Locate the cell with the specified text and output its [X, Y] center coordinate. 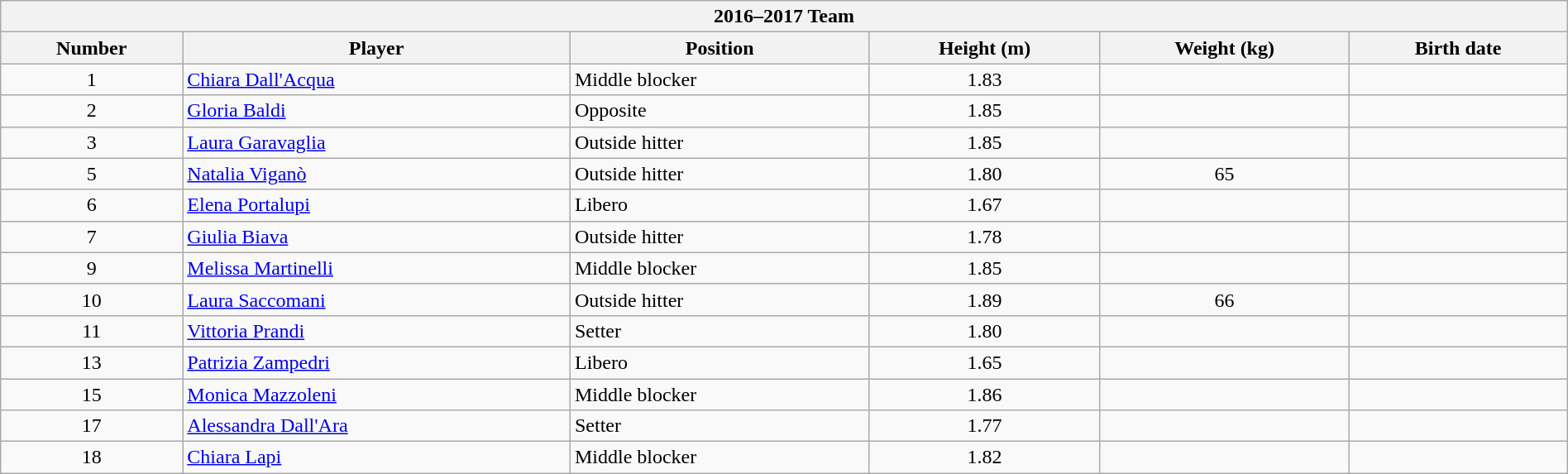
18 [92, 457]
Player [377, 48]
17 [92, 426]
1.83 [984, 79]
Height (m) [984, 48]
5 [92, 174]
1.78 [984, 237]
65 [1224, 174]
11 [92, 331]
Vittoria Prandi [377, 331]
6 [92, 205]
Opposite [719, 111]
Chiara Dall'Acqua [377, 79]
Melissa Martinelli [377, 268]
Patrizia Zampedri [377, 362]
Laura Garavaglia [377, 142]
1.65 [984, 362]
1.67 [984, 205]
Giulia Biava [377, 237]
Weight (kg) [1224, 48]
2 [92, 111]
Monica Mazzoleni [377, 395]
3 [92, 142]
1.86 [984, 395]
9 [92, 268]
Number [92, 48]
Natalia Viganò [377, 174]
1.89 [984, 299]
66 [1224, 299]
Position [719, 48]
1 [92, 79]
1.82 [984, 457]
2016–2017 Team [784, 17]
Alessandra Dall'Ara [377, 426]
Gloria Baldi [377, 111]
15 [92, 395]
13 [92, 362]
Laura Saccomani [377, 299]
10 [92, 299]
Elena Portalupi [377, 205]
Birth date [1458, 48]
Chiara Lapi [377, 457]
7 [92, 237]
1.77 [984, 426]
